Return (X, Y) of the center of cell containing provided text 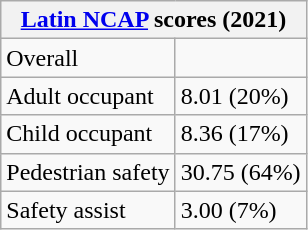
3.00 (7%) (240, 210)
Latin NCAP scores (2021) (154, 20)
Pedestrian safety (88, 172)
Safety assist (88, 210)
8.01 (20%) (240, 96)
30.75 (64%) (240, 172)
8.36 (17%) (240, 134)
Adult occupant (88, 96)
Child occupant (88, 134)
Overall (88, 58)
